Detect which cell encompasses the target text, then output its (x, y) center coordinate. 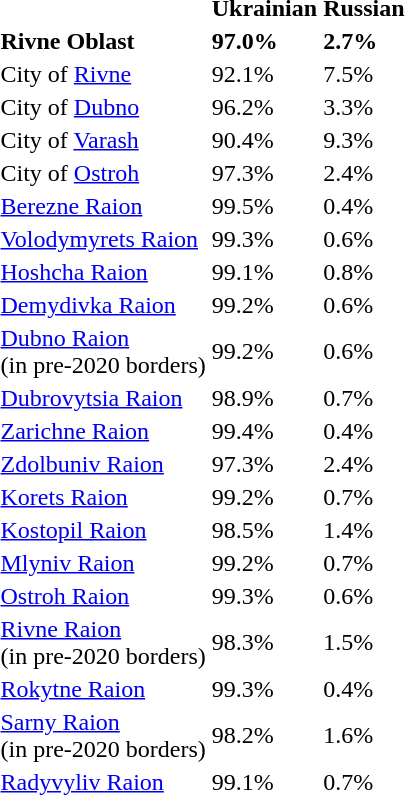
90.4% (264, 140)
99.5% (264, 206)
92.1% (264, 74)
98.5% (264, 530)
99.1% (264, 272)
98.2% (264, 736)
97.0% (264, 41)
98.3% (264, 642)
96.2% (264, 107)
99.4% (264, 431)
98.9% (264, 398)
